Find where the given text appears and provide that cell's center as (X, Y) coordinate. 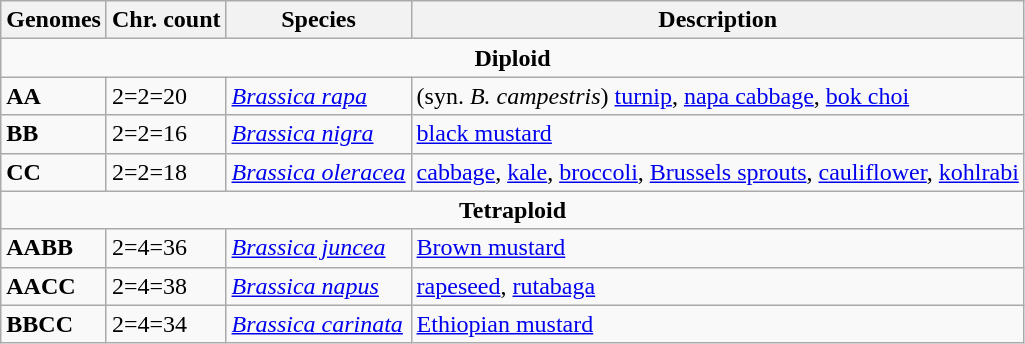
black mustard (718, 134)
Brassica oleracea (318, 172)
Ethiopian mustard (718, 324)
2=2=16 (166, 134)
Genomes (54, 20)
2=2=18 (166, 172)
CC (54, 172)
AABB (54, 248)
Brassica carinata (318, 324)
Description (718, 20)
Brassica rapa (318, 96)
Brassica juncea (318, 248)
BB (54, 134)
Tetraploid (513, 210)
cabbage, kale, broccoli, Brussels sprouts, cauliflower, kohlrabi (718, 172)
2=4=34 (166, 324)
(syn. B. campestris) turnip, napa cabbage, bok choi (718, 96)
rapeseed, rutabaga (718, 286)
Brassica nigra (318, 134)
BBCC (54, 324)
2=4=38 (166, 286)
AACC (54, 286)
AA (54, 96)
2=2=20 (166, 96)
2=4=36 (166, 248)
Brown mustard (718, 248)
Species (318, 20)
Chr. count (166, 20)
Brassica napus (318, 286)
Diploid (513, 58)
